Capture the cell that displays the provided text and extract its [X, Y] central coordinate. 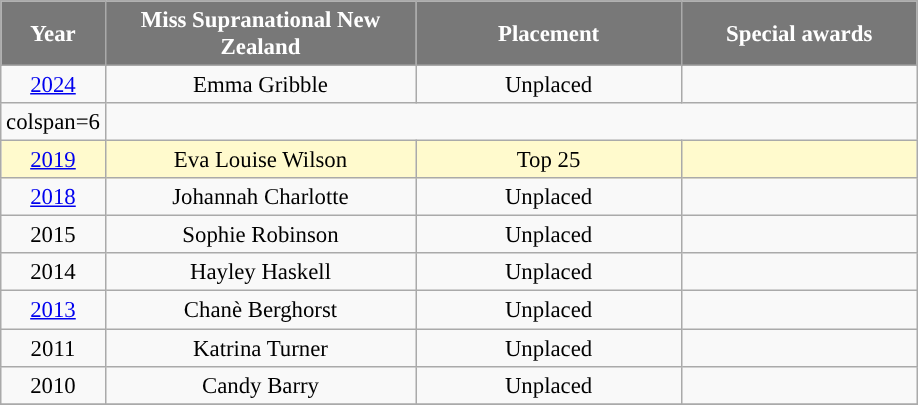
Sophie Robinson [260, 235]
2015 [53, 235]
Placement [549, 34]
Miss Supranational New Zealand [260, 34]
2010 [53, 385]
Eva Louise Wilson [260, 160]
Year [53, 34]
Special awards [799, 34]
2018 [53, 197]
2011 [53, 348]
Johannah Charlotte [260, 197]
Candy Barry [260, 385]
2019 [53, 160]
Top 25 [549, 160]
Chanè Berghorst [260, 310]
Hayley Haskell [260, 273]
colspan=6 [53, 122]
Katrina Turner [260, 348]
2013 [53, 310]
Emma Gribble [260, 85]
2024 [53, 85]
2014 [53, 273]
